Scan for the cell matching the given text and deliver its (x, y) coordinate at center. 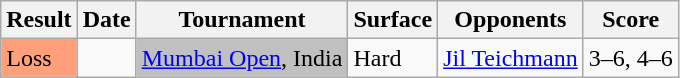
Opponents (511, 20)
3–6, 4–6 (630, 58)
Jil Teichmann (511, 58)
Tournament (242, 20)
Loss (39, 58)
Result (39, 20)
Hard (393, 58)
Surface (393, 20)
Date (106, 20)
Score (630, 20)
Mumbai Open, India (242, 58)
